Pinpoint the cell where the given text exists, returning its (x, y) midpoint coordinate. 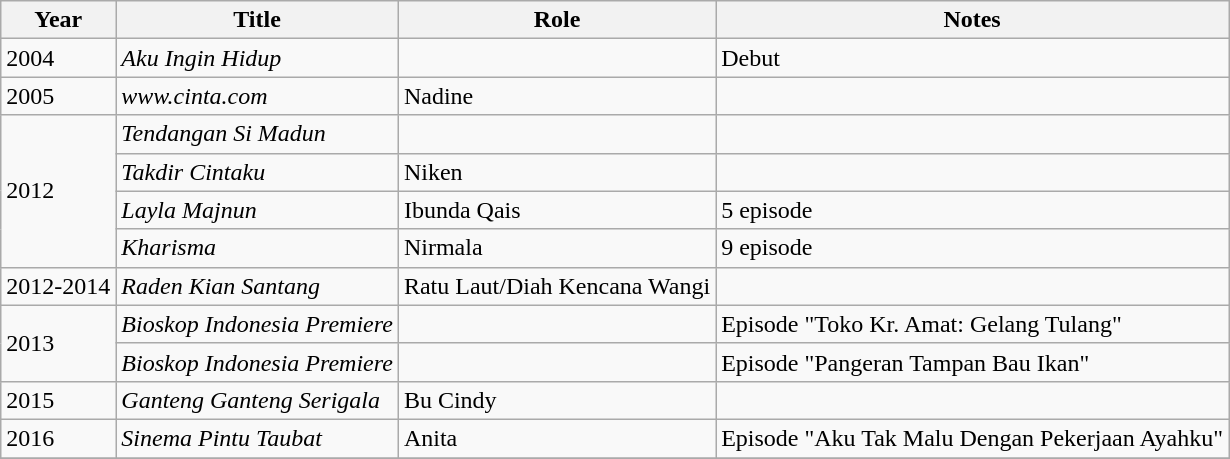
Ganteng Ganteng Serigala (258, 400)
Bu Cindy (556, 400)
Aku Ingin Hidup (258, 58)
Title (258, 20)
Takdir Cintaku (258, 172)
5 episode (972, 210)
www.cinta.com (258, 96)
Episode "Toko Kr. Amat: Gelang Tulang" (972, 324)
Role (556, 20)
Debut (972, 58)
2004 (58, 58)
2012-2014 (58, 286)
Raden Kian Santang (258, 286)
Niken (556, 172)
Notes (972, 20)
Kharisma (258, 248)
Anita (556, 438)
Layla Majnun (258, 210)
2005 (58, 96)
2016 (58, 438)
Ratu Laut/Diah Kencana Wangi (556, 286)
2012 (58, 191)
Sinema Pintu Taubat (258, 438)
2013 (58, 343)
Episode "Aku Tak Malu Dengan Pekerjaan Ayahku" (972, 438)
Episode "Pangeran Tampan Bau Ikan" (972, 362)
Ibunda Qais (556, 210)
Tendangan Si Madun (258, 134)
Nadine (556, 96)
2015 (58, 400)
Year (58, 20)
Nirmala (556, 248)
9 episode (972, 248)
